Return (X, Y) of the center of cell containing provided text 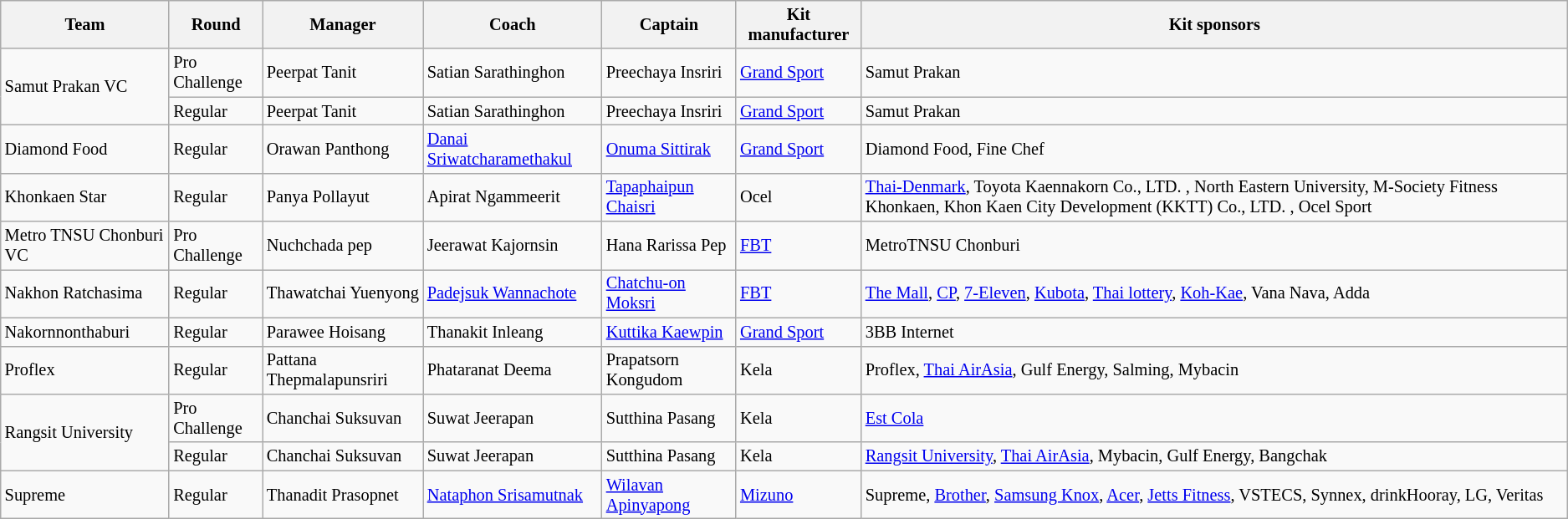
Apirat Ngammeerit (513, 197)
Captain (669, 24)
Thanadit Prasopnet (343, 495)
Proflex, Thai AirAsia, Gulf Energy, Salming, Mybacin (1214, 370)
Pattana Thepmalapunsriri (343, 370)
Mizuno (799, 495)
Panya Pollayut (343, 197)
Kit manufacturer (799, 24)
Chatchu-on Moksri (669, 293)
The Mall, CP, 7-Eleven, Kubota, Thai lottery, Koh-Kae, Vana Nava, Adda (1214, 293)
Diamond Food (85, 149)
Samut Prakan VC (85, 87)
Nakornnonthaburi (85, 332)
3BB Internet (1214, 332)
Est Cola (1214, 418)
Nuchchada pep (343, 246)
Parawee Hoisang (343, 332)
Ocel (799, 197)
Danai Sriwatcharamethakul (513, 149)
Manager (343, 24)
MetroTNSU Chonburi (1214, 246)
Padejsuk Wannachote (513, 293)
Onuma Sittirak (669, 149)
Nataphon Srisamutnak (513, 495)
Hana Rarissa Pep (669, 246)
Team (85, 24)
Round (216, 24)
Rangsit University, Thai AirAsia, Mybacin, Gulf Energy, Bangchak (1214, 456)
Wilavan Apinyapong (669, 495)
Kit sponsors (1214, 24)
Jeerawat Kajornsin (513, 246)
Metro TNSU Chonburi VC (85, 246)
Rangsit University (85, 431)
Coach (513, 24)
Supreme (85, 495)
Supreme, Brother, Samsung Knox, Acer, Jetts Fitness, VSTECS, Synnex, drinkHooray, LG, Veritas (1214, 495)
Kuttika Kaewpin (669, 332)
Orawan Panthong (343, 149)
Nakhon Ratchasima (85, 293)
Diamond Food, Fine Chef (1214, 149)
Khonkaen Star (85, 197)
Proflex (85, 370)
Prapatsorn Kongudom (669, 370)
Thawatchai Yuenyong (343, 293)
Tapaphaipun Chaisri (669, 197)
Thanakit Inleang (513, 332)
Phataranat Deema (513, 370)
